Output the [x, y] coordinate of the center of the cell containing the given text.  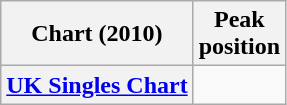
Chart (2010) [97, 34]
UK Singles Chart [97, 85]
Peakposition [239, 34]
